Locate the cell with the specified text and output its [x, y] center coordinate. 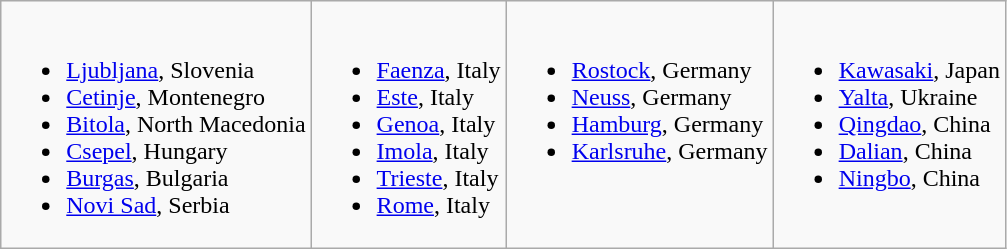
Rostock, Germany Neuss, Germany Hamburg, Germany Karlsruhe, Germany [640, 125]
Faenza, Italy Este, Italy Genoa, Italy Imola, Italy Trieste, Italy Rome, Italy [408, 125]
Kawasaki, Japan Yalta, Ukraine Qingdao, China Dalian, China Ningbo, China [889, 125]
Ljubljana, Slovenia Cetinje, Montenegro Bitola, North Macedonia Csepel, Hungary Burgas, Bulgaria Novi Sad, Serbia [156, 125]
